Pinpoint the cell where the given text exists, returning its [x, y] midpoint coordinate. 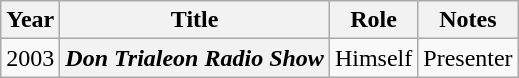
Year [30, 20]
Notes [468, 20]
Himself [373, 58]
Role [373, 20]
2003 [30, 58]
Presenter [468, 58]
Don Trialeon Radio Show [195, 58]
Title [195, 20]
